Extract the (x, y) coordinate from the center of the cell holding the provided text.  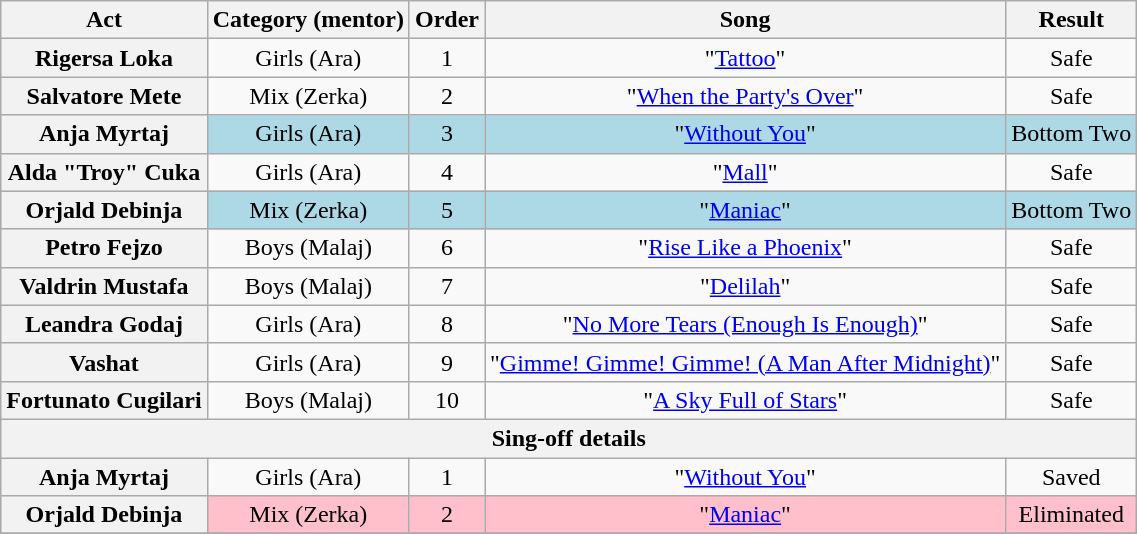
Order (446, 20)
Vashat (104, 362)
"Tattoo" (744, 58)
Sing-off details (569, 438)
"Gimme! Gimme! Gimme! (A Man After Midnight)" (744, 362)
Alda "Troy" Cuka (104, 172)
"Rise Like a Phoenix" (744, 248)
Result (1072, 20)
"A Sky Full of Stars" (744, 400)
4 (446, 172)
Act (104, 20)
Petro Fejzo (104, 248)
"Mall" (744, 172)
6 (446, 248)
Leandra Godaj (104, 324)
Fortunato Cugilari (104, 400)
Eliminated (1072, 515)
10 (446, 400)
5 (446, 210)
8 (446, 324)
Valdrin Mustafa (104, 286)
9 (446, 362)
7 (446, 286)
Saved (1072, 477)
Category (mentor) (308, 20)
3 (446, 134)
"Delilah" (744, 286)
Song (744, 20)
Salvatore Mete (104, 96)
Rigersa Loka (104, 58)
"No More Tears (Enough Is Enough)" (744, 324)
"When the Party's Over" (744, 96)
